Find where the given text appears and provide that cell's center as (x, y) coordinate. 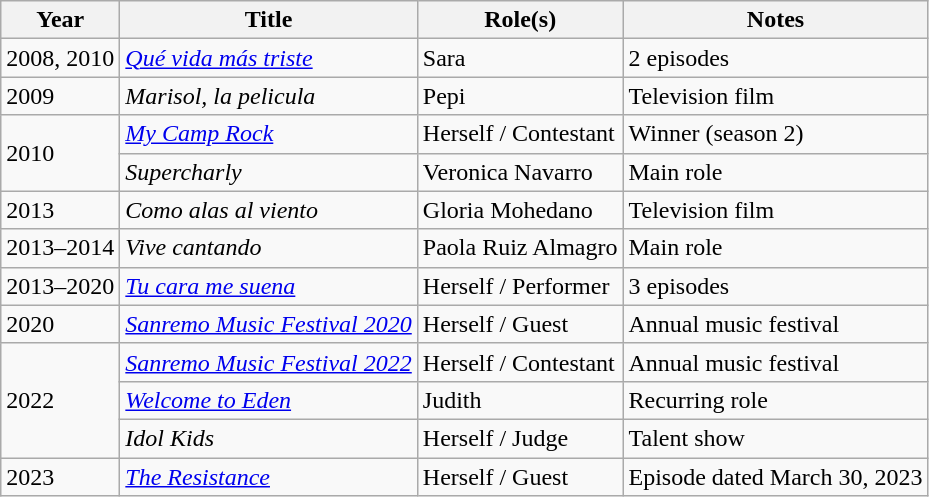
2013–2014 (60, 248)
2010 (60, 153)
2022 (60, 400)
2013–2020 (60, 286)
2023 (60, 477)
Notes (776, 20)
Title (268, 20)
Tu cara me suena (268, 286)
Paola Ruiz Almagro (520, 248)
Gloria Mohedano (520, 210)
2 episodes (776, 58)
Sara (520, 58)
Herself / Performer (520, 286)
Pepi (520, 96)
Judith (520, 400)
Year (60, 20)
Talent show (776, 438)
Sanremo Music Festival 2020 (268, 324)
Episode dated March 30, 2023 (776, 477)
Sanremo Music Festival 2022 (268, 362)
Como alas al viento (268, 210)
2009 (60, 96)
The Resistance (268, 477)
Marisol, la pelicula (268, 96)
Vive cantando (268, 248)
Veronica Navarro (520, 172)
Supercharly (268, 172)
My Camp Rock (268, 134)
2008, 2010 (60, 58)
2020 (60, 324)
2013 (60, 210)
Idol Kids (268, 438)
Role(s) (520, 20)
Herself / Judge (520, 438)
Recurring role (776, 400)
Welcome to Eden (268, 400)
3 episodes (776, 286)
Winner (season 2) (776, 134)
Qué vida más triste (268, 58)
